Return (X, Y) of the center of cell containing provided text 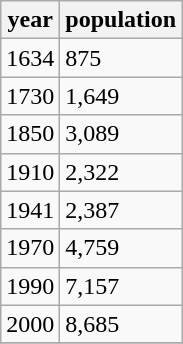
1990 (30, 286)
2000 (30, 324)
2,322 (121, 172)
1850 (30, 134)
1730 (30, 96)
875 (121, 58)
8,685 (121, 324)
1634 (30, 58)
1,649 (121, 96)
2,387 (121, 210)
1941 (30, 210)
1910 (30, 172)
7,157 (121, 286)
population (121, 20)
4,759 (121, 248)
year (30, 20)
3,089 (121, 134)
1970 (30, 248)
